Provide the [x, y] coordinate of the cell's center where the given text is located.  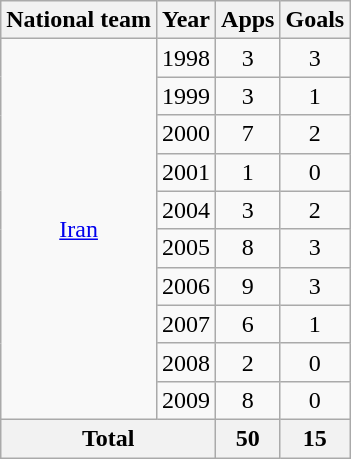
2007 [186, 324]
Total [108, 438]
2008 [186, 362]
2004 [186, 210]
Year [186, 20]
Goals [315, 20]
2000 [186, 134]
National team [79, 20]
1998 [186, 58]
9 [248, 286]
2006 [186, 286]
15 [315, 438]
2001 [186, 172]
Iran [79, 230]
50 [248, 438]
2009 [186, 400]
6 [248, 324]
1999 [186, 96]
7 [248, 134]
2005 [186, 248]
Apps [248, 20]
